Provide the (x, y) coordinate of the cell's center where the given text is located.  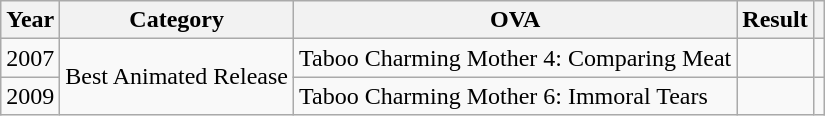
Taboo Charming Mother 4: Comparing Meat (514, 58)
Category (177, 20)
OVA (514, 20)
2007 (30, 58)
Year (30, 20)
Taboo Charming Mother 6: Immoral Tears (514, 96)
2009 (30, 96)
Best Animated Release (177, 77)
Result (775, 20)
